From the cell containing the given text, extract its center point as [x, y] coordinate. 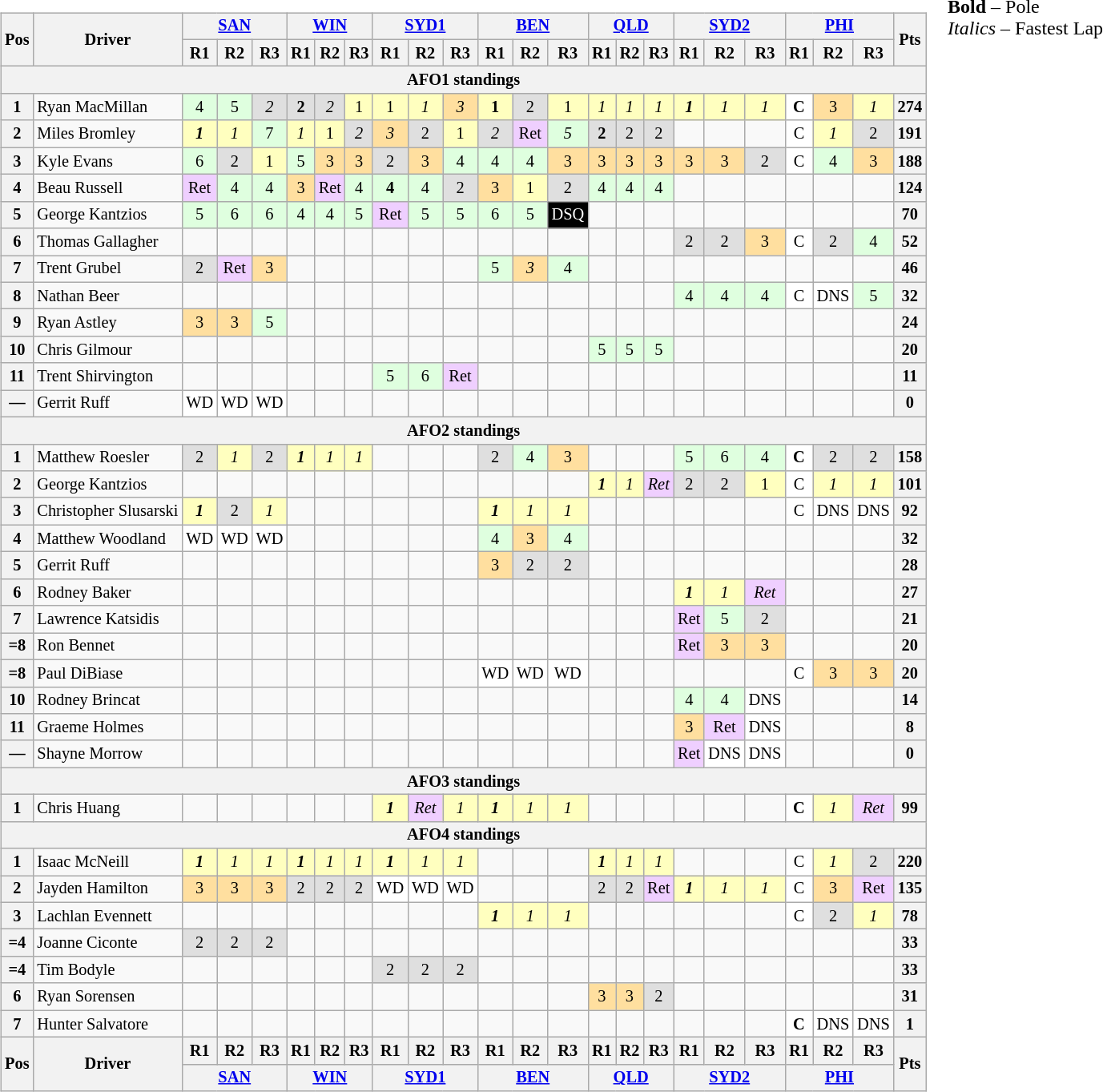
31 [910, 997]
Tim Bodyle [107, 970]
Isaac McNeill [107, 862]
Rodney Baker [107, 592]
Beau Russell [107, 188]
Ryan Astley [107, 323]
188 [910, 161]
Trent Shirvington [107, 377]
28 [910, 566]
Chris Huang [107, 808]
Lachlan Evennett [107, 916]
Chris Gilmour [107, 350]
220 [910, 862]
Jayden Hamilton [107, 889]
135 [910, 889]
9 [17, 323]
AFO3 standings [463, 781]
14 [910, 700]
Rodney Brincat [107, 700]
92 [910, 511]
AFO4 standings [463, 835]
Matthew Woodland [107, 538]
Miles Bromley [107, 134]
52 [910, 242]
191 [910, 134]
Nathan Beer [107, 296]
Trent Grubel [107, 269]
Graeme Holmes [107, 727]
158 [910, 457]
Paul DiBiase [107, 673]
46 [910, 269]
Christopher Slusarski [107, 511]
Matthew Roesler [107, 457]
78 [910, 916]
24 [910, 323]
DSQ [568, 215]
Kyle Evans [107, 161]
Thomas Gallagher [107, 242]
21 [910, 619]
AFO1 standings [463, 80]
Shayne Morrow [107, 754]
Ryan Sorensen [107, 997]
AFO2 standings [463, 430]
Joanne Ciconte [107, 943]
Ryan MacMillan [107, 107]
274 [910, 107]
Hunter Salvatore [107, 1024]
70 [910, 215]
99 [910, 808]
101 [910, 485]
Lawrence Katsidis [107, 619]
Ron Bennet [107, 647]
124 [910, 188]
27 [910, 592]
